Capture the cell that displays the provided text and extract its [x, y] central coordinate. 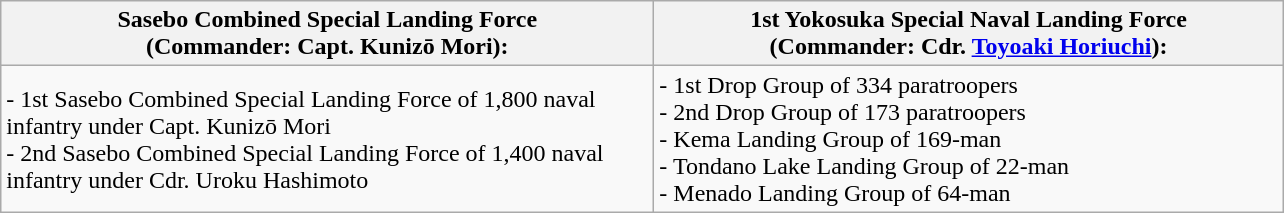
Sasebo Combined Special Landing Force(Commander: Capt. Kunizō Mori): [328, 34]
1st Yokosuka Special Naval Landing Force(Commander: Cdr. Toyoaki Horiuchi): [968, 34]
